Provide the (X, Y) coordinate of the cell's center where the given text is located.  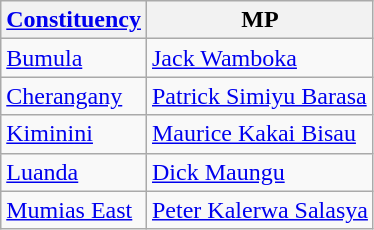
Bumula (74, 58)
MP (260, 20)
Patrick Simiyu Barasa (260, 96)
Constituency (74, 20)
Mumias East (74, 210)
Cherangany (74, 96)
Kiminini (74, 134)
Dick Maungu (260, 172)
Luanda (74, 172)
Maurice Kakai Bisau (260, 134)
Peter Kalerwa Salasya (260, 210)
Jack Wamboka (260, 58)
